Scan for the cell matching the given text and deliver its (X, Y) coordinate at center. 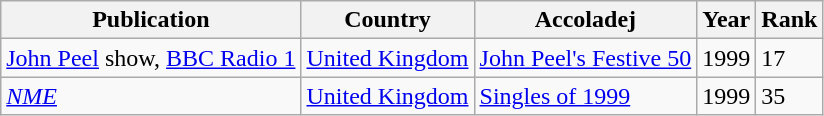
Accoladej (586, 20)
Year (726, 20)
John Peel show, BBC Radio 1 (151, 58)
Publication (151, 20)
Rank (790, 20)
Singles of 1999 (586, 96)
35 (790, 96)
Country (388, 20)
NME (151, 96)
17 (790, 58)
John Peel's Festive 50 (586, 58)
